Extract the [x, y] coordinate from the center of the cell holding the provided text.  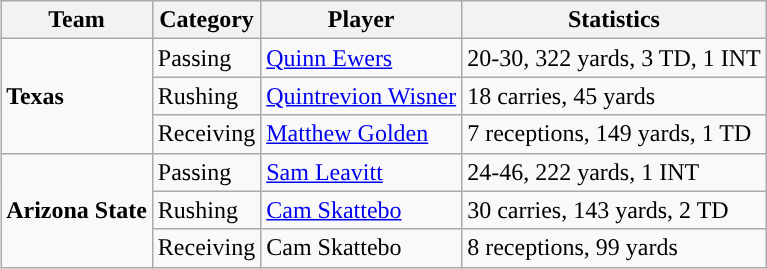
18 carries, 45 yards [614, 96]
Statistics [614, 20]
Texas [77, 96]
Team [77, 20]
Quinn Ewers [362, 58]
Sam Leavitt [362, 172]
Category [206, 20]
24-46, 222 yards, 1 INT [614, 172]
Arizona State [77, 210]
7 receptions, 149 yards, 1 TD [614, 134]
Player [362, 20]
30 carries, 143 yards, 2 TD [614, 210]
8 receptions, 99 yards [614, 248]
20-30, 322 yards, 3 TD, 1 INT [614, 58]
Matthew Golden [362, 134]
Quintrevion Wisner [362, 96]
